For the text-containing cell, return its midpoint in [X, Y] coordinate format. 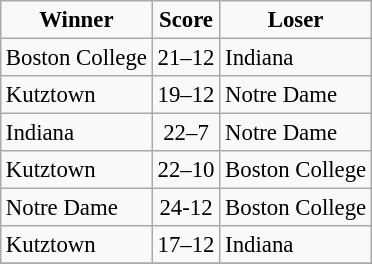
Winner [77, 20]
17–12 [186, 245]
Loser [296, 20]
22–7 [186, 133]
24-12 [186, 208]
Score [186, 20]
19–12 [186, 95]
22–10 [186, 170]
21–12 [186, 57]
